Capture the cell that displays the provided text and extract its (X, Y) central coordinate. 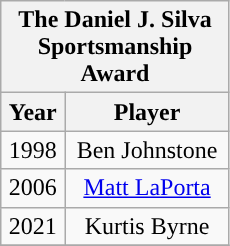
2021 (33, 226)
Ben Johnstone (148, 150)
Year (33, 112)
2006 (33, 188)
The Daniel J. Silva Sportsmanship Award (116, 47)
Matt LaPorta (148, 188)
1998 (33, 150)
Player (148, 112)
Kurtis Byrne (148, 226)
